From the cell containing the given text, extract its center point as [X, Y] coordinate. 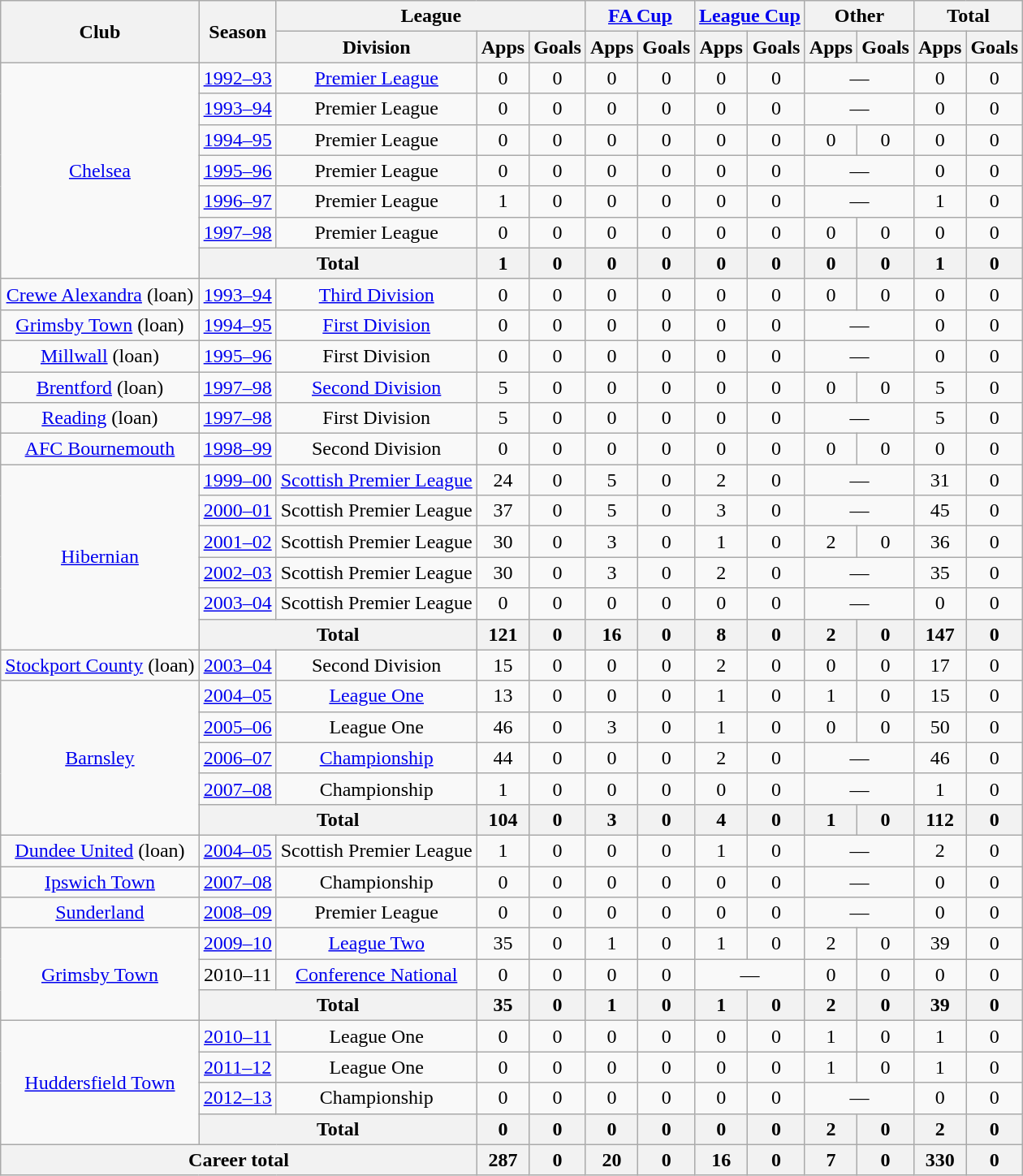
1998–99 [237, 449]
17 [939, 665]
Stockport County (loan) [100, 665]
287 [503, 1160]
Hibernian [100, 557]
Career total [239, 1160]
2006–07 [237, 758]
2002–03 [237, 573]
Sunderland [100, 913]
Crewe Alexandra (loan) [100, 294]
1999–00 [237, 480]
2000–01 [237, 511]
45 [939, 511]
8 [721, 634]
Conference National [377, 975]
Brentford (loan) [100, 387]
2012–13 [237, 1098]
Reading (loan) [100, 418]
2011–12 [237, 1067]
Division [377, 47]
Ipswich Town [100, 881]
330 [939, 1160]
31 [939, 480]
League Cup [750, 16]
Grimsby Town [100, 975]
37 [503, 511]
1992–93 [237, 78]
1996–97 [237, 201]
147 [939, 634]
44 [503, 758]
2008–09 [237, 913]
League Two [377, 944]
Season [237, 32]
FA Cup [640, 16]
50 [939, 727]
Barnsley [100, 758]
Millwall (loan) [100, 356]
League [430, 16]
Club [100, 32]
Huddersfield Town [100, 1083]
Other [859, 16]
112 [939, 819]
AFC Bournemouth [100, 449]
Third Division [377, 294]
7 [831, 1160]
36 [939, 542]
20 [611, 1160]
104 [503, 819]
Grimsby Town (loan) [100, 325]
2001–02 [237, 542]
4 [721, 819]
24 [503, 480]
Chelsea [100, 171]
121 [503, 634]
2009–10 [237, 944]
13 [503, 696]
2005–06 [237, 727]
Dundee United (loan) [100, 850]
